Locate the cell with the specified text and output its (x, y) center coordinate. 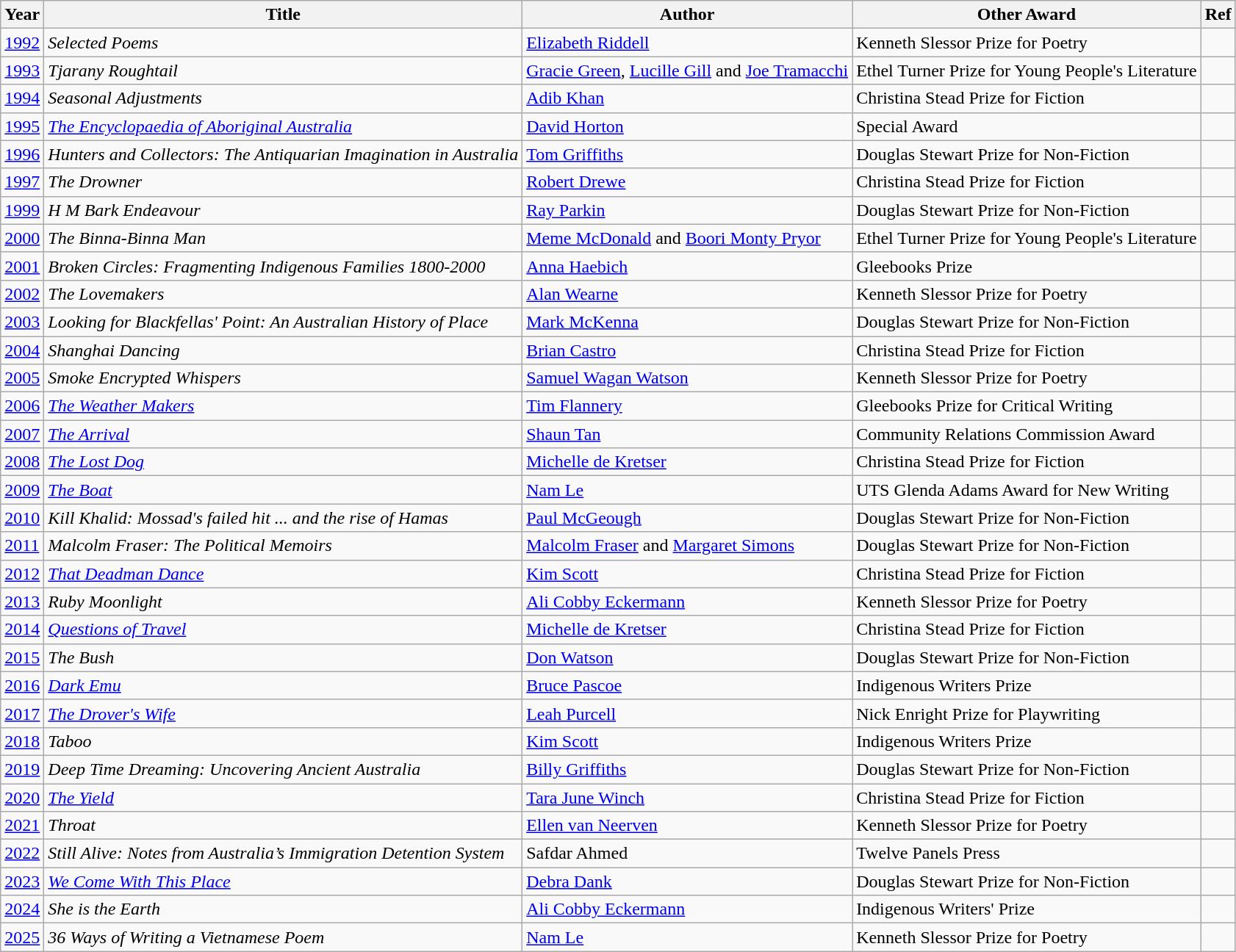
The Weather Makers (284, 406)
The Yield (284, 797)
Smoke Encrypted Whispers (284, 378)
2012 (22, 574)
2003 (22, 322)
2009 (22, 490)
Tim Flannery (688, 406)
2006 (22, 406)
Malcolm Fraser and Margaret Simons (688, 546)
The Arrival (284, 434)
Tara June Winch (688, 797)
Shaun Tan (688, 434)
Samuel Wagan Watson (688, 378)
David Horton (688, 126)
Community Relations Commission Award (1027, 434)
The Binna-Binna Man (284, 238)
Tom Griffiths (688, 154)
We Come With This Place (284, 881)
Dark Emu (284, 685)
2000 (22, 238)
Anna Haebich (688, 266)
Tjarany Roughtail (284, 71)
1999 (22, 210)
2013 (22, 602)
The Boat (284, 490)
2007 (22, 434)
Questions of Travel (284, 630)
Malcolm Fraser: The Political Memoirs (284, 546)
Author (688, 15)
1992 (22, 43)
1997 (22, 182)
Nick Enright Prize for Playwriting (1027, 713)
Deep Time Dreaming: Uncovering Ancient Australia (284, 769)
Alan Wearne (688, 294)
2017 (22, 713)
2022 (22, 854)
2020 (22, 797)
2011 (22, 546)
2019 (22, 769)
2025 (22, 937)
2021 (22, 826)
Other Award (1027, 15)
Kill Khalid: Mossad's failed hit ... and the rise of Hamas (284, 518)
Selected Poems (284, 43)
2001 (22, 266)
1993 (22, 71)
UTS Glenda Adams Award for New Writing (1027, 490)
1995 (22, 126)
Gracie Green, Lucille Gill and Joe Tramacchi (688, 71)
Mark McKenna (688, 322)
Taboo (284, 741)
Bruce Pascoe (688, 685)
The Bush (284, 657)
Still Alive: Notes from Australia’s Immigration Detention System (284, 854)
The Lovemakers (284, 294)
2008 (22, 462)
Special Award (1027, 126)
2024 (22, 909)
Throat (284, 826)
H M Bark Endeavour (284, 210)
She is the Earth (284, 909)
36 Ways of Writing a Vietnamese Poem (284, 937)
Twelve Panels Press (1027, 854)
Indigenous Writers' Prize (1027, 909)
1996 (22, 154)
2002 (22, 294)
2014 (22, 630)
Gleebooks Prize (1027, 266)
2015 (22, 657)
Gleebooks Prize for Critical Writing (1027, 406)
2004 (22, 350)
2010 (22, 518)
Ellen van Neerven (688, 826)
1994 (22, 98)
That Deadman Dance (284, 574)
Leah Purcell (688, 713)
Robert Drewe (688, 182)
The Drover's Wife (284, 713)
Title (284, 15)
Elizabeth Riddell (688, 43)
Seasonal Adjustments (284, 98)
Debra Dank (688, 881)
The Drowner (284, 182)
2018 (22, 741)
The Encyclopaedia of Aboriginal Australia (284, 126)
Adib Khan (688, 98)
2005 (22, 378)
Ref (1218, 15)
Paul McGeough (688, 518)
Hunters and Collectors: The Antiquarian Imagination in Australia (284, 154)
The Lost Dog (284, 462)
Meme McDonald and Boori Monty Pryor (688, 238)
Billy Griffiths (688, 769)
Brian Castro (688, 350)
Shanghai Dancing (284, 350)
2016 (22, 685)
Safdar Ahmed (688, 854)
Looking for Blackfellas' Point: An Australian History of Place (284, 322)
Broken Circles: Fragmenting Indigenous Families 1800-2000 (284, 266)
Ruby Moonlight (284, 602)
Ray Parkin (688, 210)
2023 (22, 881)
Year (22, 15)
Don Watson (688, 657)
